For the text-containing cell, return its midpoint in [X, Y] coordinate format. 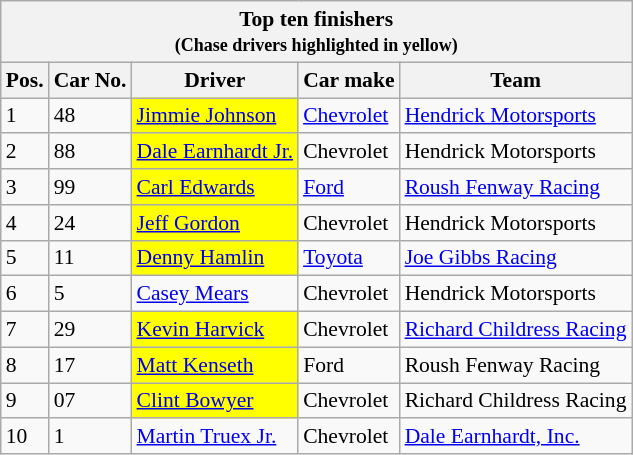
29 [90, 330]
Dale Earnhardt, Inc. [516, 437]
88 [90, 152]
Casey Mears [216, 294]
99 [90, 187]
Joe Gibbs Racing [516, 258]
Top ten finishers(Chase drivers highlighted in yellow) [316, 32]
17 [90, 365]
2 [25, 152]
Team [516, 80]
Martin Truex Jr. [216, 437]
Car make [348, 80]
11 [90, 258]
24 [90, 223]
6 [25, 294]
Kevin Harvick [216, 330]
Pos. [25, 80]
Carl Edwards [216, 187]
07 [90, 401]
Driver [216, 80]
Jeff Gordon [216, 223]
Jimmie Johnson [216, 116]
9 [25, 401]
8 [25, 365]
48 [90, 116]
10 [25, 437]
Car No. [90, 80]
Dale Earnhardt Jr. [216, 152]
Toyota [348, 258]
Denny Hamlin [216, 258]
7 [25, 330]
4 [25, 223]
Matt Kenseth [216, 365]
3 [25, 187]
Clint Bowyer [216, 401]
